Detect which cell encompasses the target text, then output its (X, Y) center coordinate. 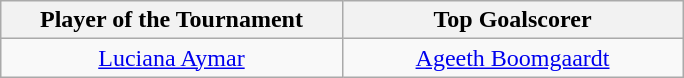
Player of the Tournament (172, 20)
Luciana Aymar (172, 58)
Ageeth Boomgaardt (512, 58)
Top Goalscorer (512, 20)
